Detect which cell encompasses the target text, then output its [x, y] center coordinate. 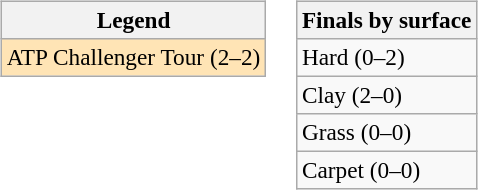
Grass (0–0) [387, 133]
Finals by surface [387, 20]
Carpet (0–0) [387, 171]
Legend [133, 20]
Clay (2–0) [387, 95]
Hard (0–2) [387, 57]
ATP Challenger Tour (2–2) [133, 57]
